Pinpoint the cell where the given text exists, returning its (X, Y) midpoint coordinate. 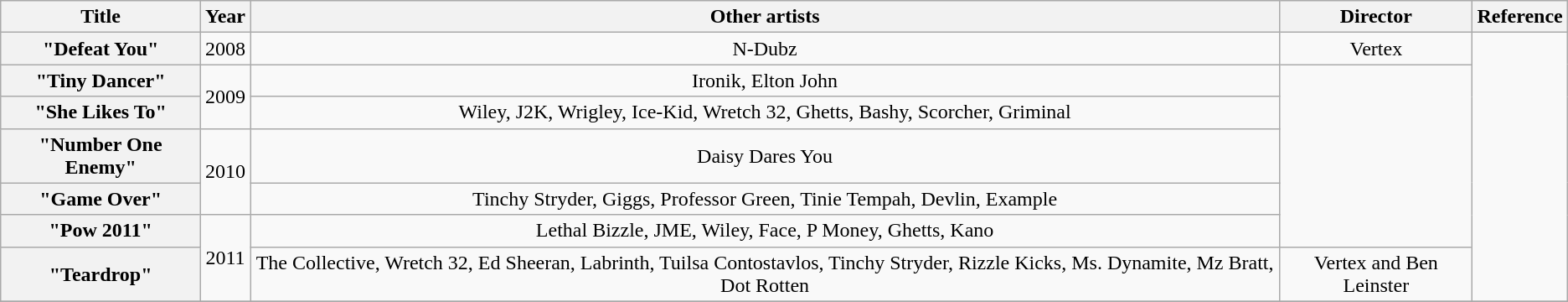
"Number One Enemy" (101, 156)
Other artists (766, 17)
Year (226, 17)
Vertex (1376, 49)
Lethal Bizzle, JME, Wiley, Face, P Money, Ghetts, Kano (766, 231)
Reference (1519, 17)
"Tiny Dancer" (101, 81)
2008 (226, 49)
Daisy Dares You (766, 156)
Director (1376, 17)
"Defeat You" (101, 49)
N-Dubz (766, 49)
Wiley, J2K, Wrigley, Ice-Kid, Wretch 32, Ghetts, Bashy, Scorcher, Griminal (766, 112)
2009 (226, 96)
Tinchy Stryder, Giggs, Professor Green, Tinie Tempah, Devlin, Example (766, 199)
Title (101, 17)
Ironik, Elton John (766, 81)
"Teardrop" (101, 273)
2011 (226, 258)
2010 (226, 171)
"She Likes To" (101, 112)
"Game Over" (101, 199)
The Collective, Wretch 32, Ed Sheeran, Labrinth, Tuilsa Contostavlos, Tinchy Stryder, Rizzle Kicks, Ms. Dynamite, Mz Bratt, Dot Rotten (766, 273)
"Pow 2011" (101, 231)
Vertex and Ben Leinster (1376, 273)
